Identify which cell holds the provided text, then report its [x, y] central coordinate. 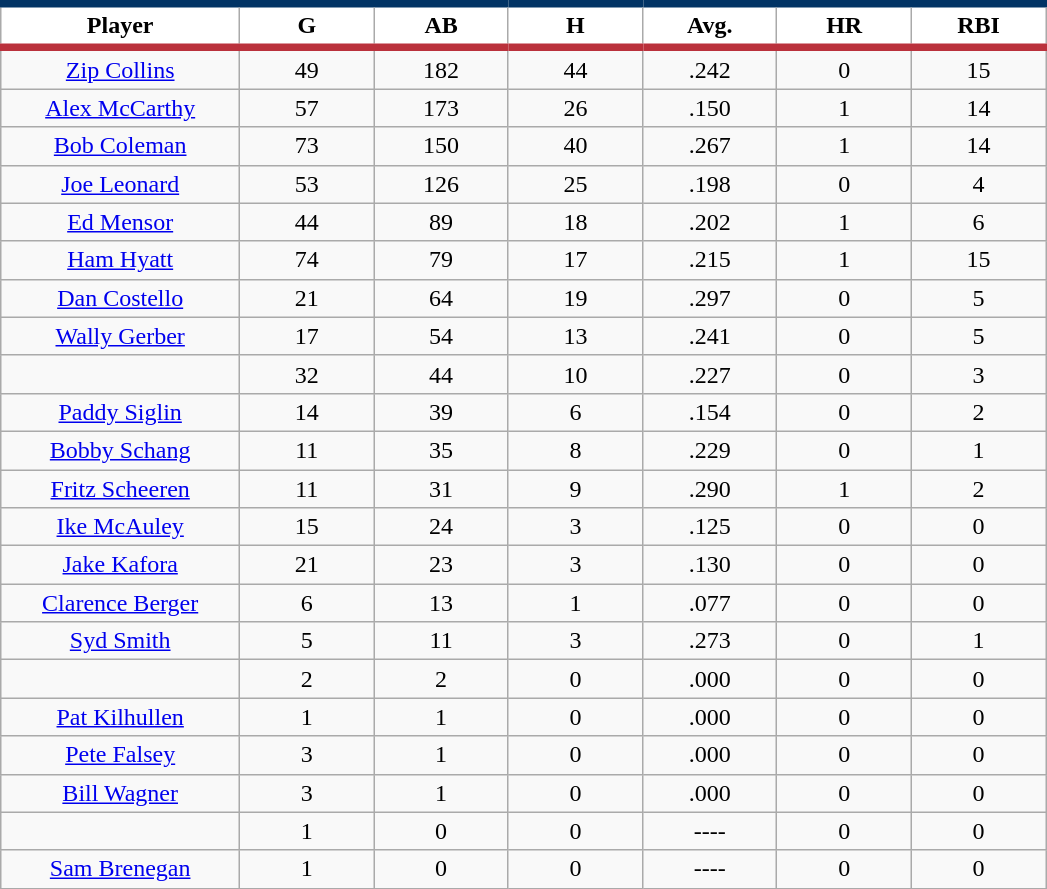
.125 [710, 527]
.297 [710, 298]
Joe Leonard [120, 184]
49 [307, 68]
HR [844, 26]
126 [441, 184]
.229 [710, 450]
.154 [710, 412]
26 [575, 108]
Wally Gerber [120, 336]
150 [441, 146]
Fritz Scheeren [120, 489]
54 [441, 336]
18 [575, 222]
Paddy Siglin [120, 412]
Zip Collins [120, 68]
Jake Kafora [120, 565]
.273 [710, 641]
Bob Coleman [120, 146]
Bobby Schang [120, 450]
Ham Hyatt [120, 260]
39 [441, 412]
79 [441, 260]
H [575, 26]
G [307, 26]
.241 [710, 336]
.215 [710, 260]
Pat Kilhullen [120, 717]
.267 [710, 146]
Dan Costello [120, 298]
64 [441, 298]
.242 [710, 68]
Player [120, 26]
23 [441, 565]
.202 [710, 222]
Bill Wagner [120, 793]
173 [441, 108]
40 [575, 146]
25 [575, 184]
89 [441, 222]
Ed Mensor [120, 222]
Avg. [710, 26]
73 [307, 146]
24 [441, 527]
57 [307, 108]
31 [441, 489]
74 [307, 260]
9 [575, 489]
10 [575, 374]
.227 [710, 374]
.130 [710, 565]
19 [575, 298]
.198 [710, 184]
.290 [710, 489]
AB [441, 26]
Syd Smith [120, 641]
35 [441, 450]
8 [575, 450]
53 [307, 184]
182 [441, 68]
Alex McCarthy [120, 108]
Sam Brenegan [120, 869]
RBI [978, 26]
.150 [710, 108]
4 [978, 184]
32 [307, 374]
Pete Falsey [120, 755]
.077 [710, 603]
Ike McAuley [120, 527]
Clarence Berger [120, 603]
